Locate the cell with the specified text and output its (x, y) center coordinate. 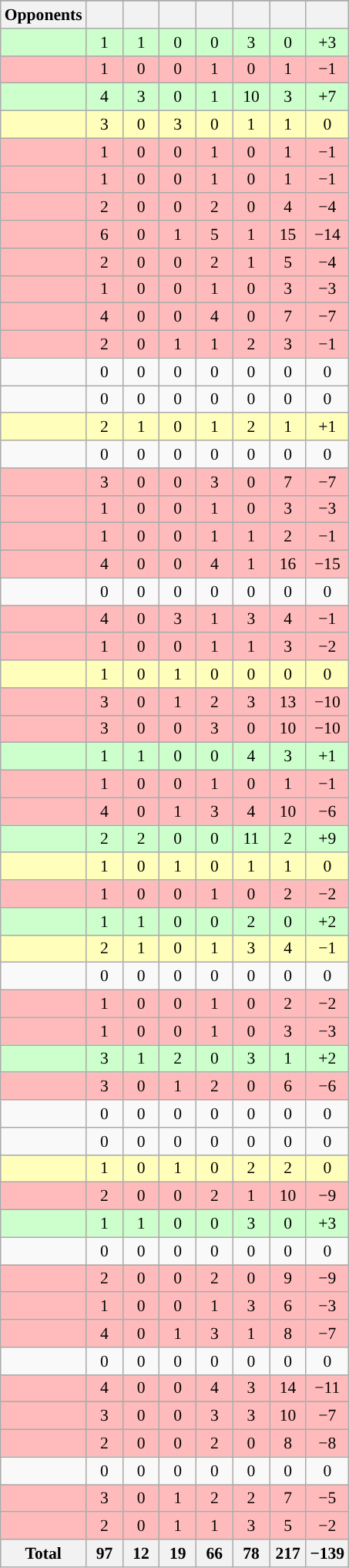
12 (141, 1553)
+7 (327, 97)
13 (288, 702)
+9 (327, 839)
217 (288, 1553)
14 (288, 1388)
15 (288, 234)
−5 (327, 1499)
66 (215, 1553)
9 (288, 1279)
97 (105, 1553)
Total (43, 1553)
19 (178, 1553)
−11 (327, 1388)
−15 (327, 565)
−8 (327, 1444)
11 (251, 839)
78 (251, 1553)
−139 (327, 1553)
Opponents (43, 15)
16 (288, 565)
−14 (327, 234)
